Extract the (X, Y) coordinate from the center of the cell holding the provided text.  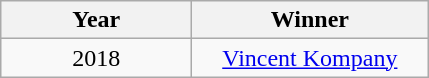
Winner (310, 20)
2018 (96, 58)
Vincent Kompany (310, 58)
Year (96, 20)
